Return the (X, Y) coordinate for the center point of the cell that contains the specified text.  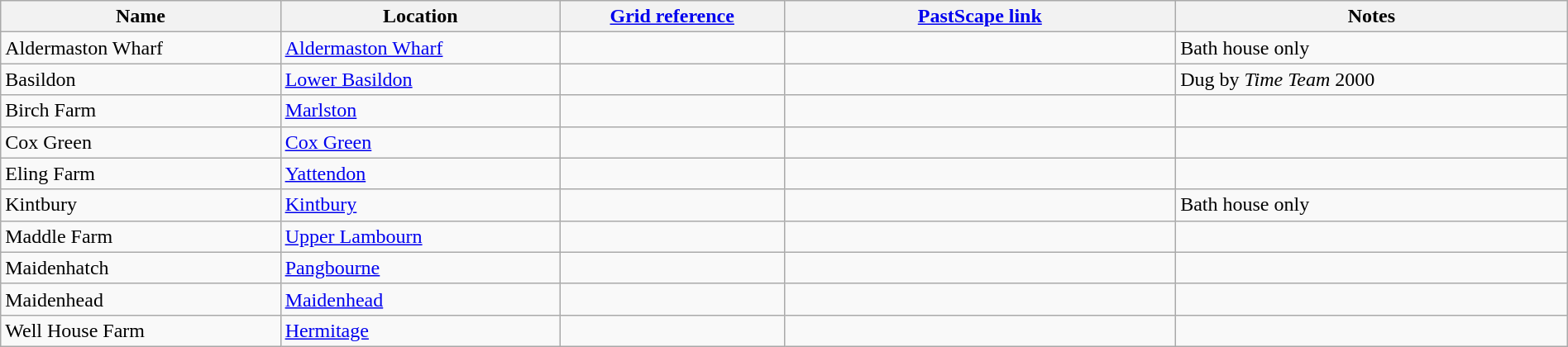
Upper Lambourn (420, 236)
PastScape link (980, 17)
Hermitage (420, 330)
Name (141, 17)
Lower Basildon (420, 79)
Eling Farm (141, 173)
Birch Farm (141, 111)
Maddle Farm (141, 236)
Well House Farm (141, 330)
Marlston (420, 111)
Dug by Time Team 2000 (1372, 79)
Pangbourne (420, 268)
Maidenhatch (141, 268)
Yattendon (420, 173)
Grid reference (672, 17)
Basildon (141, 79)
Location (420, 17)
Notes (1372, 17)
